Output the [x, y] coordinate of the center of the cell containing the given text.  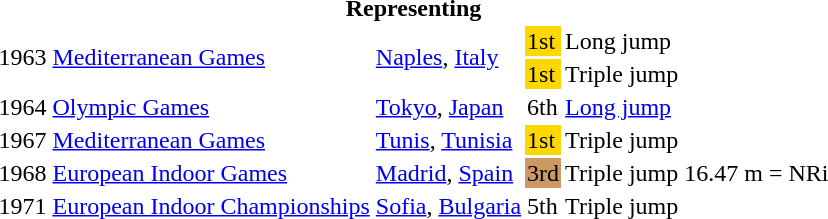
6th [544, 107]
3rd [544, 173]
European Indoor Games [211, 173]
Olympic Games [211, 107]
Tunis, Tunisia [448, 140]
Naples, Italy [448, 58]
Madrid, Spain [448, 173]
Tokyo, Japan [448, 107]
